Output the (x, y) coordinate of the center of the cell containing the given text.  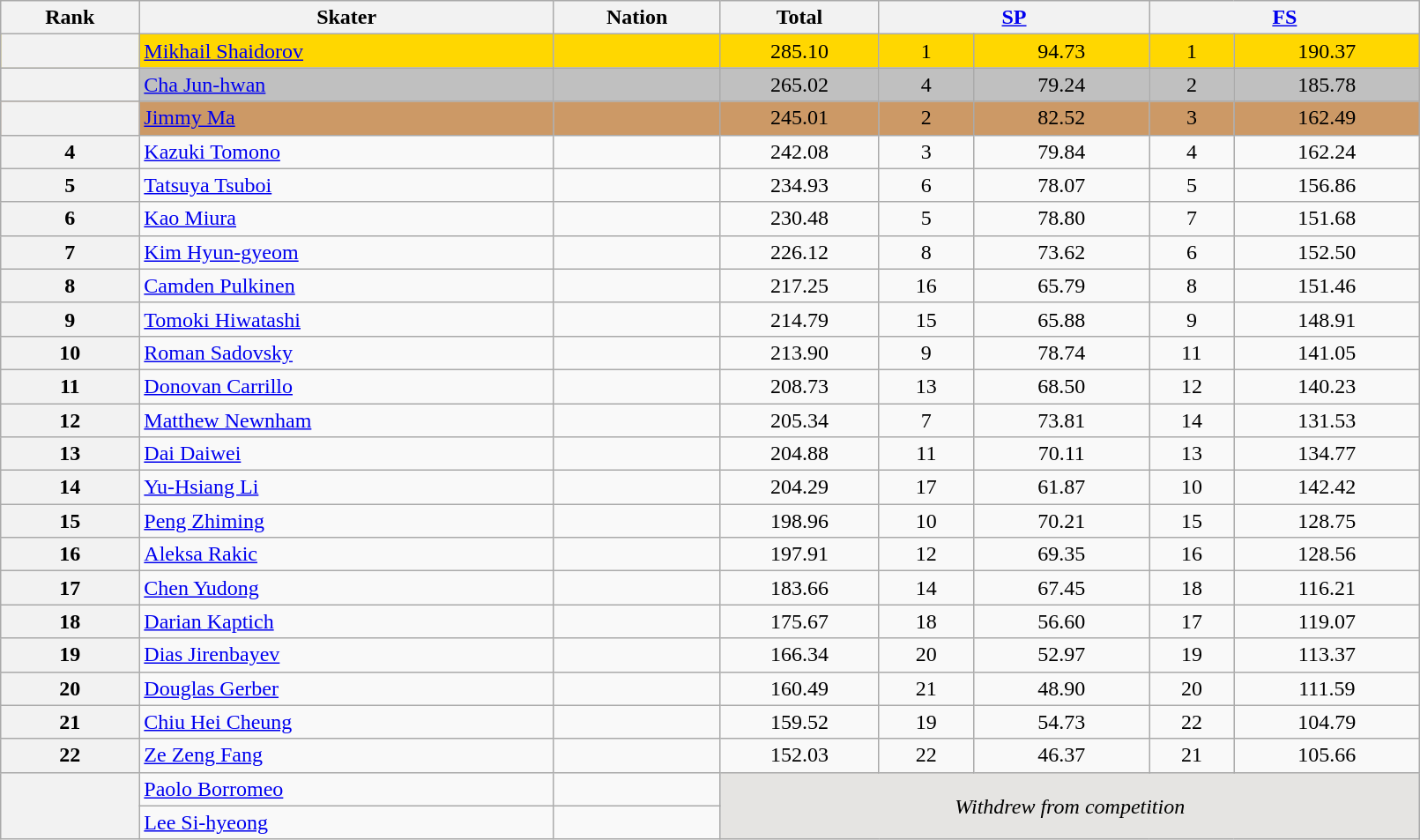
214.79 (799, 319)
67.45 (1061, 588)
142.42 (1327, 487)
Ze Zeng Fang (347, 755)
204.29 (799, 487)
Mikhail Shaidorov (347, 51)
140.23 (1327, 386)
Nation (636, 18)
245.01 (799, 118)
65.79 (1061, 286)
105.66 (1327, 755)
82.52 (1061, 118)
128.56 (1327, 554)
Jimmy Ma (347, 118)
Rank (71, 18)
134.77 (1327, 454)
78.07 (1061, 185)
Lee Si-hyeong (347, 822)
Kazuki Tomono (347, 152)
Roman Sadovsky (347, 353)
Kao Miura (347, 219)
Tomoki Hiwatashi (347, 319)
Douglas Gerber (347, 688)
226.12 (799, 252)
61.87 (1061, 487)
197.91 (799, 554)
SP (1014, 18)
79.84 (1061, 152)
198.96 (799, 521)
79.24 (1061, 85)
Dai Daiwei (347, 454)
162.24 (1327, 152)
116.21 (1327, 588)
52.97 (1061, 655)
69.35 (1061, 554)
Dias Jirenbayev (347, 655)
162.49 (1327, 118)
160.49 (799, 688)
113.37 (1327, 655)
Aleksa Rakic (347, 554)
Camden Pulkinen (347, 286)
190.37 (1327, 51)
70.11 (1061, 454)
151.68 (1327, 219)
159.52 (799, 722)
205.34 (799, 420)
Total (799, 18)
Chiu Hei Cheung (347, 722)
152.50 (1327, 252)
65.88 (1061, 319)
131.53 (1327, 420)
94.73 (1061, 51)
Kim Hyun-gyeom (347, 252)
128.75 (1327, 521)
Paolo Borromeo (347, 789)
119.07 (1327, 621)
204.88 (799, 454)
208.73 (799, 386)
46.37 (1061, 755)
Tatsuya Tsuboi (347, 185)
213.90 (799, 353)
Cha Jun-hwan (347, 85)
78.74 (1061, 353)
Darian Kaptich (347, 621)
111.59 (1327, 688)
265.02 (799, 85)
152.03 (799, 755)
54.73 (1061, 722)
183.66 (799, 588)
156.86 (1327, 185)
234.93 (799, 185)
Peng Zhiming (347, 521)
285.10 (799, 51)
FS (1285, 18)
78.80 (1061, 219)
230.48 (799, 219)
166.34 (799, 655)
48.90 (1061, 688)
Skater (347, 18)
Matthew Newnham (347, 420)
Chen Yudong (347, 588)
73.62 (1061, 252)
175.67 (799, 621)
73.81 (1061, 420)
Yu-Hsiang Li (347, 487)
Withdrew from competition (1070, 806)
185.78 (1327, 85)
151.46 (1327, 286)
70.21 (1061, 521)
68.50 (1061, 386)
104.79 (1327, 722)
217.25 (799, 286)
242.08 (799, 152)
56.60 (1061, 621)
141.05 (1327, 353)
Donovan Carrillo (347, 386)
148.91 (1327, 319)
